Output the [X, Y] coordinate of the center of the cell containing the given text.  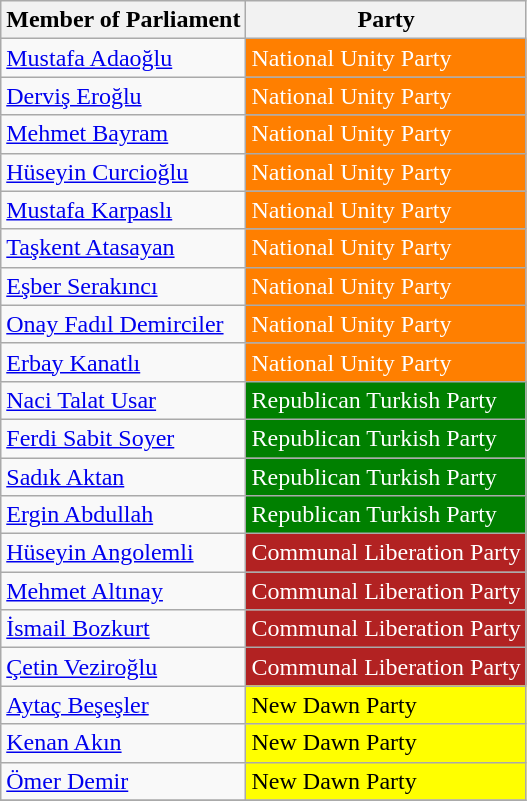
Sadık Aktan [124, 477]
Party [386, 20]
Hüseyin Angolemli [124, 553]
Onay Fadıl Demirciler [124, 324]
Derviş Eroğlu [124, 96]
Mustafa Adaoğlu [124, 58]
Member of Parliament [124, 20]
Erbay Kanatlı [124, 362]
Ömer Demir [124, 781]
Mehmet Altınay [124, 591]
Çetin Veziroğlu [124, 667]
Mustafa Karpaslı [124, 210]
İsmail Bozkurt [124, 629]
Hüseyin Curcioğlu [124, 172]
Ferdi Sabit Soyer [124, 438]
Ergin Abdullah [124, 515]
Eşber Serakıncı [124, 286]
Aytaç Beşeşler [124, 705]
Mehmet Bayram [124, 134]
Taşkent Atasayan [124, 248]
Kenan Akın [124, 743]
Naci Talat Usar [124, 400]
